Search for the cell housing the specified text and yield its (X, Y) center coordinate. 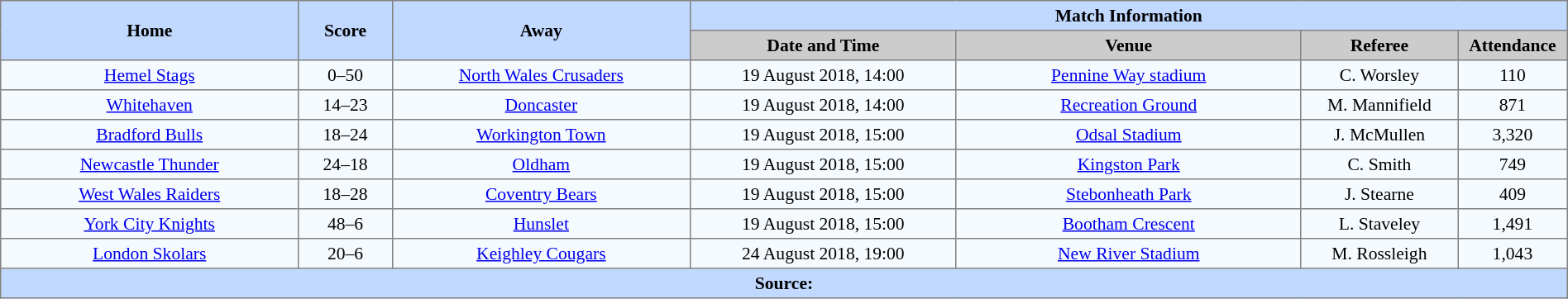
Away (541, 31)
North Wales Crusaders (541, 75)
L. Staveley (1379, 224)
20–6 (346, 254)
18–24 (346, 135)
Pennine Way stadium (1128, 75)
M. Mannifield (1379, 105)
871 (1513, 105)
1,043 (1513, 254)
Venue (1128, 45)
409 (1513, 194)
J. Stearne (1379, 194)
C. Smith (1379, 164)
Attendance (1513, 45)
Hunslet (541, 224)
C. Worsley (1379, 75)
J. McMullen (1379, 135)
1,491 (1513, 224)
Stebonheath Park (1128, 194)
24–18 (346, 164)
York City Knights (150, 224)
Referee (1379, 45)
Date and Time (823, 45)
M. Rossleigh (1379, 254)
Whitehaven (150, 105)
London Skolars (150, 254)
Doncaster (541, 105)
Bootham Crescent (1128, 224)
14–23 (346, 105)
Kingston Park (1128, 164)
18–28 (346, 194)
0–50 (346, 75)
Hemel Stags (150, 75)
3,320 (1513, 135)
New River Stadium (1128, 254)
Keighley Cougars (541, 254)
Recreation Ground (1128, 105)
Score (346, 31)
24 August 2018, 19:00 (823, 254)
Odsal Stadium (1128, 135)
Bradford Bulls (150, 135)
Coventry Bears (541, 194)
Workington Town (541, 135)
749 (1513, 164)
Oldham (541, 164)
Source: (784, 283)
West Wales Raiders (150, 194)
Home (150, 31)
Newcastle Thunder (150, 164)
48–6 (346, 224)
110 (1513, 75)
Match Information (1128, 16)
